Pinpoint the cell where the given text exists, returning its [X, Y] midpoint coordinate. 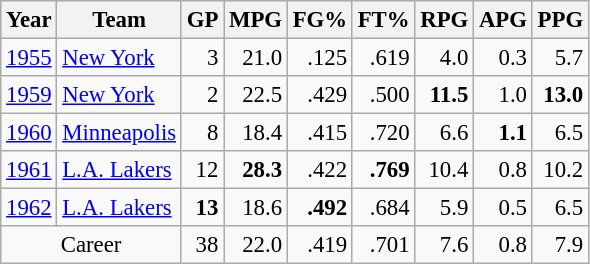
.419 [320, 245]
5.7 [560, 58]
38 [202, 245]
1.0 [504, 95]
5.9 [444, 208]
RPG [444, 20]
.619 [384, 58]
.492 [320, 208]
10.4 [444, 170]
4.0 [444, 58]
1962 [29, 208]
18.6 [256, 208]
13 [202, 208]
1961 [29, 170]
Team [119, 20]
.415 [320, 133]
.720 [384, 133]
2 [202, 95]
MPG [256, 20]
7.9 [560, 245]
Minneapolis [119, 133]
PPG [560, 20]
APG [504, 20]
FG% [320, 20]
1959 [29, 95]
10.2 [560, 170]
6.6 [444, 133]
11.5 [444, 95]
Year [29, 20]
13.0 [560, 95]
28.3 [256, 170]
.769 [384, 170]
GP [202, 20]
0.5 [504, 208]
0.3 [504, 58]
22.0 [256, 245]
21.0 [256, 58]
1960 [29, 133]
.125 [320, 58]
8 [202, 133]
3 [202, 58]
7.6 [444, 245]
1955 [29, 58]
.701 [384, 245]
Career [92, 245]
1.1 [504, 133]
FT% [384, 20]
18.4 [256, 133]
.422 [320, 170]
22.5 [256, 95]
.500 [384, 95]
.684 [384, 208]
.429 [320, 95]
12 [202, 170]
